Output the (X, Y) coordinate of the center of the cell containing the given text.  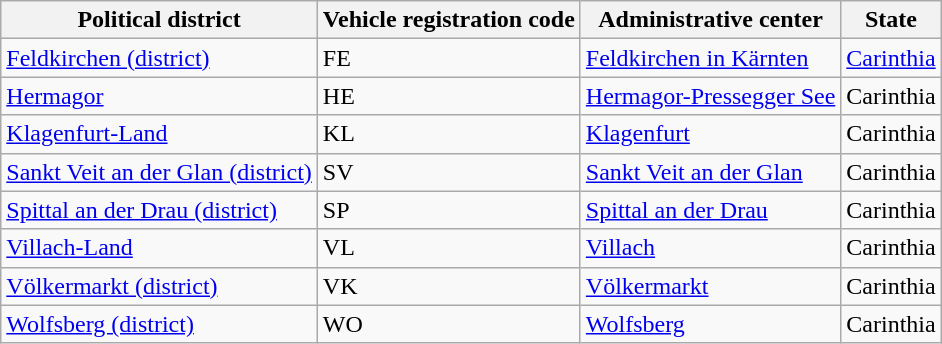
Vehicle registration code (448, 20)
Klagenfurt (710, 134)
Wolfsberg (710, 324)
HE (448, 96)
SV (448, 172)
Feldkirchen in Kärnten (710, 58)
Administrative center (710, 20)
WO (448, 324)
Sankt Veit an der Glan (district) (160, 172)
FE (448, 58)
Völkermarkt (710, 286)
Spittal an der Drau (710, 210)
Villach (710, 248)
VL (448, 248)
Feldkirchen (district) (160, 58)
Spittal an der Drau (district) (160, 210)
Hermagor-Pressegger See (710, 96)
Völkermarkt (district) (160, 286)
Political district (160, 20)
Sankt Veit an der Glan (710, 172)
Villach-Land (160, 248)
Klagenfurt-Land (160, 134)
State (891, 20)
Hermagor (160, 96)
Wolfsberg (district) (160, 324)
SP (448, 210)
KL (448, 134)
VK (448, 286)
